Identify which cell holds the provided text, then report its [X, Y] central coordinate. 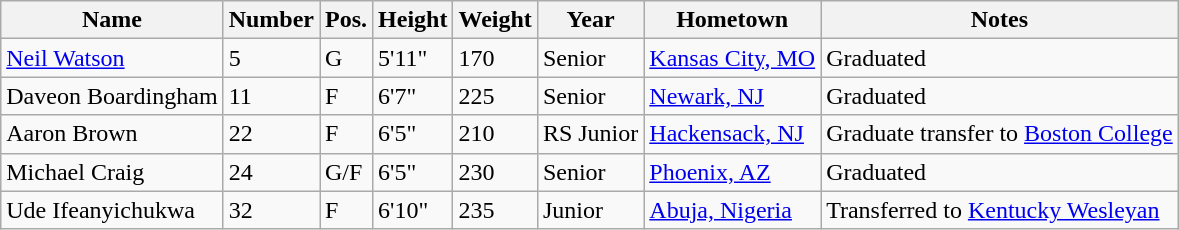
Neil Watson [112, 58]
Hometown [732, 20]
225 [495, 96]
Newark, NJ [732, 96]
6'7" [413, 96]
Name [112, 20]
Year [590, 20]
Hackensack, NJ [732, 134]
235 [495, 210]
170 [495, 58]
230 [495, 172]
G [346, 58]
Kansas City, MO [732, 58]
Daveon Boardingham [112, 96]
Number [271, 20]
Abuja, Nigeria [732, 210]
Phoenix, AZ [732, 172]
Aaron Brown [112, 134]
Height [413, 20]
Pos. [346, 20]
5'11" [413, 58]
Junior [590, 210]
210 [495, 134]
Notes [1000, 20]
Transferred to Kentucky Wesleyan [1000, 210]
22 [271, 134]
11 [271, 96]
G/F [346, 172]
Ude Ifeanyichukwa [112, 210]
Graduate transfer to Boston College [1000, 134]
Michael Craig [112, 172]
Weight [495, 20]
RS Junior [590, 134]
6'10" [413, 210]
32 [271, 210]
5 [271, 58]
24 [271, 172]
